Identify which cell holds the provided text, then report its (x, y) central coordinate. 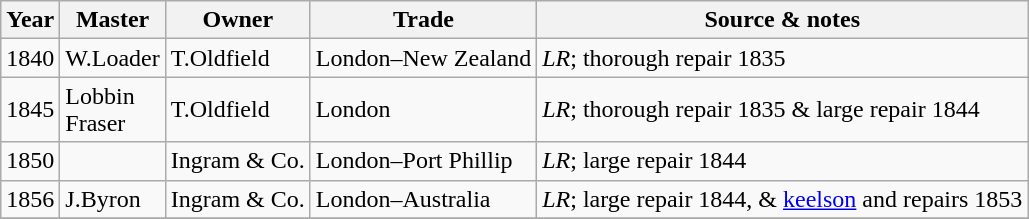
LR; thorough repair 1835 & large repair 1844 (782, 110)
LobbinFraser (112, 110)
Year (30, 20)
Source & notes (782, 20)
London–Australia (423, 199)
London–New Zealand (423, 58)
LR; thorough repair 1835 (782, 58)
1850 (30, 161)
Owner (238, 20)
London (423, 110)
J.Byron (112, 199)
W.Loader (112, 58)
1840 (30, 58)
Master (112, 20)
1856 (30, 199)
LR; large repair 1844, & keelson and repairs 1853 (782, 199)
LR; large repair 1844 (782, 161)
London–Port Phillip (423, 161)
Trade (423, 20)
1845 (30, 110)
